Return the (x, y) coordinate for the center point of the cell that contains the specified text.  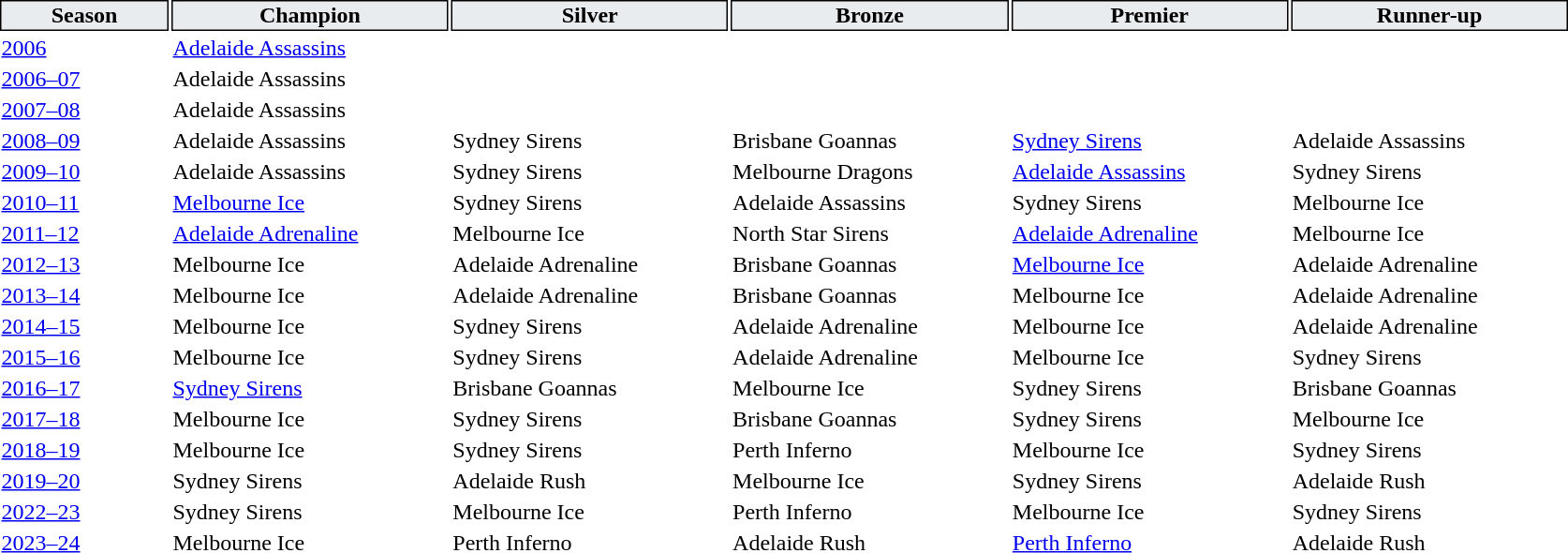
2019–20 (84, 481)
2014–15 (84, 326)
2013–14 (84, 295)
2011–12 (84, 233)
2015–16 (84, 357)
2017–18 (84, 419)
2006 (84, 48)
2012–13 (84, 264)
Melbourne Dragons (870, 172)
2006–07 (84, 79)
Champion (310, 15)
2009–10 (84, 172)
Bronze (870, 15)
Runner-up (1429, 15)
2007–08 (84, 110)
2008–09 (84, 141)
2022–23 (84, 512)
Silver (590, 15)
2010–11 (84, 202)
2016–17 (84, 388)
2018–19 (84, 450)
Season (84, 15)
Premier (1149, 15)
North Star Sirens (870, 233)
